Return (X, Y) of the center of cell containing provided text 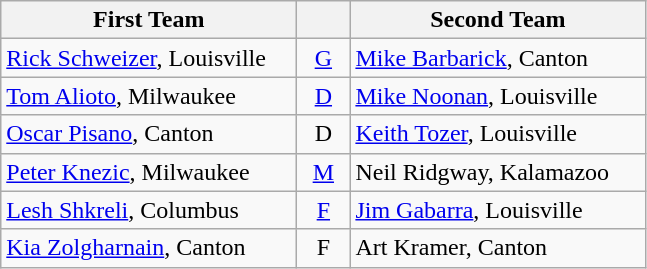
Jim Gabarra, Louisville (498, 210)
Tom Alioto, Milwaukee (149, 96)
G (324, 58)
Art Kramer, Canton (498, 248)
Neil Ridgway, Kalamazoo (498, 172)
Lesh Shkreli, Columbus (149, 210)
Peter Knezic, Milwaukee (149, 172)
Mike Noonan, Louisville (498, 96)
Mike Barbarick, Canton (498, 58)
Oscar Pisano, Canton (149, 134)
First Team (149, 20)
Keith Tozer, Louisville (498, 134)
Rick Schweizer, Louisville (149, 58)
Second Team (498, 20)
Kia Zolgharnain, Canton (149, 248)
M (324, 172)
